Return (X, Y) of the center of cell containing provided text 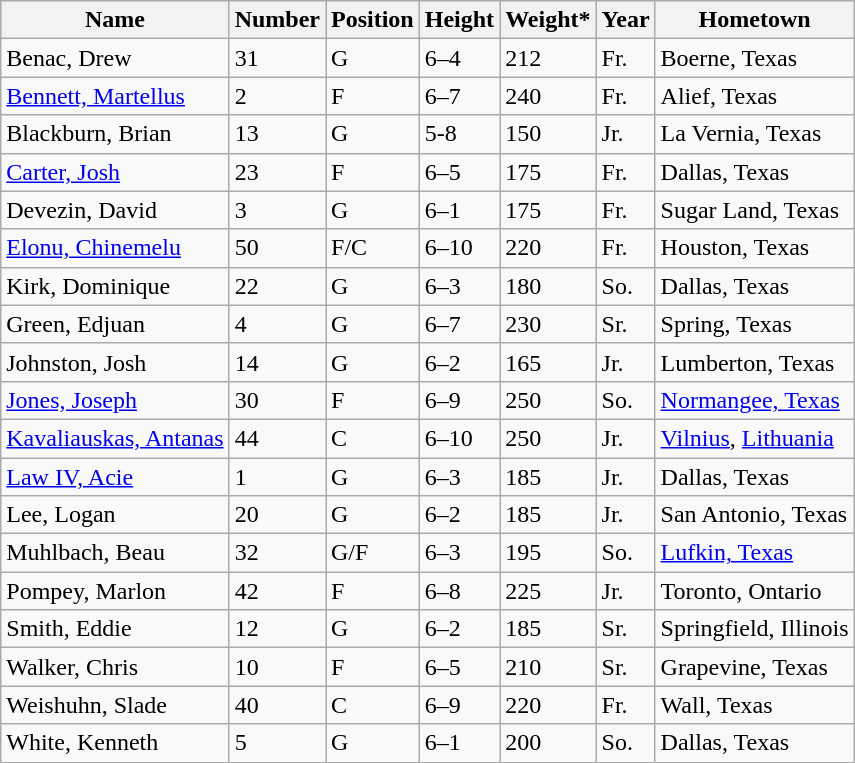
Kirk, Dominique (115, 286)
13 (277, 134)
Year (626, 20)
Toronto, Ontario (754, 591)
Boerne, Texas (754, 58)
Height (459, 20)
Lufkin, Texas (754, 553)
32 (277, 553)
165 (548, 362)
Sugar Land, Texas (754, 210)
Weishuhn, Slade (115, 705)
Elonu, Chinemelu (115, 248)
4 (277, 324)
Hometown (754, 20)
Benac, Drew (115, 58)
Springfield, Illinois (754, 629)
Kavaliauskas, Antanas (115, 438)
200 (548, 743)
Normangee, Texas (754, 400)
G/F (373, 553)
3 (277, 210)
Bennett, Martellus (115, 96)
50 (277, 248)
Johnston, Josh (115, 362)
31 (277, 58)
240 (548, 96)
30 (277, 400)
225 (548, 591)
Lumberton, Texas (754, 362)
6–4 (459, 58)
23 (277, 172)
Lee, Logan (115, 515)
Houston, Texas (754, 248)
212 (548, 58)
La Vernia, Texas (754, 134)
Weight* (548, 20)
6–8 (459, 591)
Law IV, Acie (115, 477)
Walker, Chris (115, 667)
Name (115, 20)
5 (277, 743)
150 (548, 134)
Smith, Eddie (115, 629)
Spring, Texas (754, 324)
14 (277, 362)
Blackburn, Brian (115, 134)
230 (548, 324)
2 (277, 96)
44 (277, 438)
Position (373, 20)
1 (277, 477)
F/C (373, 248)
5-8 (459, 134)
White, Kenneth (115, 743)
10 (277, 667)
Number (277, 20)
Wall, Texas (754, 705)
210 (548, 667)
San Antonio, Texas (754, 515)
42 (277, 591)
180 (548, 286)
Carter, Josh (115, 172)
Grapevine, Texas (754, 667)
Muhlbach, Beau (115, 553)
40 (277, 705)
22 (277, 286)
Pompey, Marlon (115, 591)
Green, Edjuan (115, 324)
195 (548, 553)
12 (277, 629)
20 (277, 515)
Vilnius, Lithuania (754, 438)
Jones, Joseph (115, 400)
Devezin, David (115, 210)
Alief, Texas (754, 96)
